Determine the (x, y) coordinate at the center of the cell enclosing the given text.  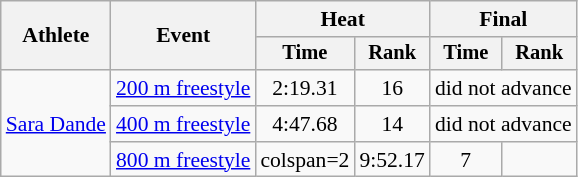
14 (392, 124)
Heat (342, 19)
200 m freestyle (183, 88)
Athlete (56, 36)
Event (183, 36)
4:47.68 (304, 124)
Final (504, 19)
400 m freestyle (183, 124)
16 (392, 88)
Sara Dande (56, 124)
2:19.31 (304, 88)
